Find where the given text appears and provide that cell's center as (x, y) coordinate. 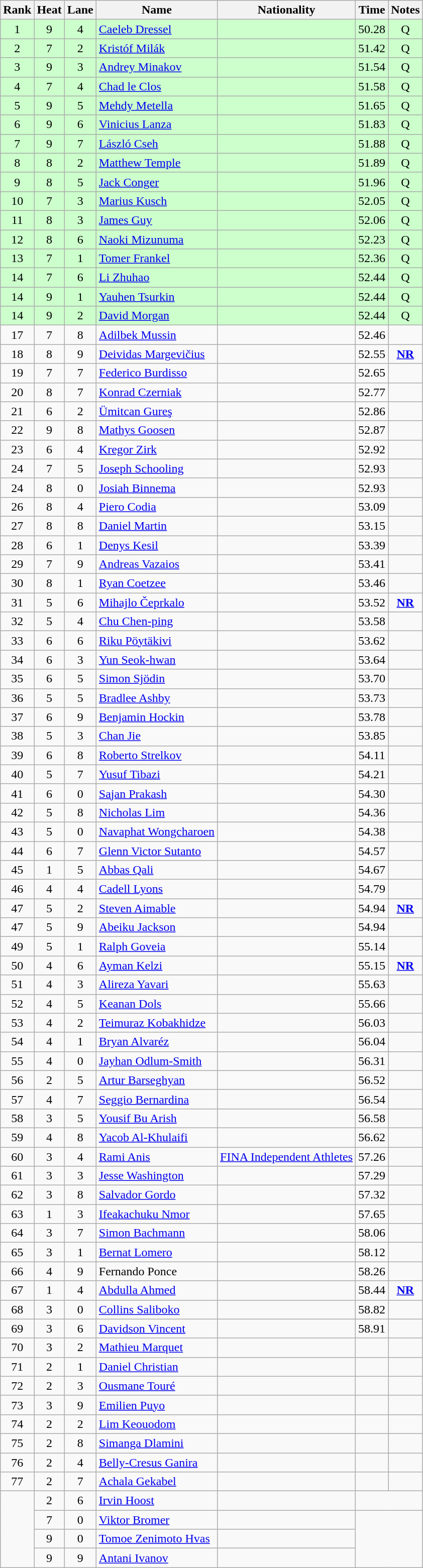
Matthew Temple (157, 163)
Steven Aimable (157, 908)
52.86 (372, 411)
Mihajlo Čeprkalo (157, 602)
34 (17, 660)
49 (17, 946)
33 (17, 641)
Piero Codia (157, 507)
Nationality (286, 10)
Sajan Prakash (157, 793)
Andrey Minakov (157, 67)
Ifeakachuku Nmor (157, 1214)
53.39 (372, 545)
58 (17, 1118)
11 (17, 220)
Lane (80, 10)
Antani Ivanov (157, 1558)
Simon Sjödin (157, 679)
21 (17, 411)
Bryan Alvaréz (157, 1042)
52.92 (372, 449)
41 (17, 793)
Kristóf Milák (157, 48)
Tomoe Zenimoto Hvas (157, 1539)
28 (17, 545)
51.65 (372, 105)
Abeiku Jackson (157, 927)
60 (17, 1156)
Riku Pöytäkivi (157, 641)
Achala Gekabel (157, 1482)
Chad le Clos (157, 86)
17 (17, 335)
Yusuf Tibazi (157, 774)
10 (17, 201)
Yousif Bu Arish (157, 1118)
Mehdy Metella (157, 105)
30 (17, 583)
65 (17, 1252)
51.42 (372, 48)
Daniel Christian (157, 1367)
56.52 (372, 1080)
Alireza Yavari (157, 985)
Roberto Strelkov (157, 755)
56.62 (372, 1137)
58.91 (372, 1329)
Irvin Hoost (157, 1501)
53.58 (372, 622)
55.63 (372, 985)
55.15 (372, 966)
27 (17, 526)
29 (17, 564)
Denys Kesil (157, 545)
53.70 (372, 679)
FINA Independent Athletes (286, 1156)
77 (17, 1482)
Yauhen Tsurkin (157, 297)
53.64 (372, 660)
56.58 (372, 1118)
Ümitcan Gureş (157, 411)
56.54 (372, 1099)
Jayhan Odlum-Smith (157, 1061)
56.04 (372, 1042)
55 (17, 1061)
Ayman Kelzi (157, 966)
53.73 (372, 698)
53.46 (372, 583)
52.06 (372, 220)
Teimuraz Kobakhidze (157, 1023)
66 (17, 1271)
Lim Keouodom (157, 1424)
56.31 (372, 1061)
51.96 (372, 182)
57.26 (372, 1156)
Deividas Margevičius (157, 354)
Emilien Puyo (157, 1405)
54.30 (372, 793)
42 (17, 812)
Simanga Dlamini (157, 1443)
53.85 (372, 736)
52.46 (372, 335)
Simon Bachmann (157, 1233)
Li Zhuhao (157, 278)
72 (17, 1386)
64 (17, 1233)
Vinicius Lanza (157, 125)
75 (17, 1443)
54.79 (372, 889)
Salvador Gordo (157, 1195)
Benjamin Hockin (157, 717)
31 (17, 602)
59 (17, 1137)
54.11 (372, 755)
Caeleb Dressel (157, 29)
19 (17, 373)
Artur Barseghyan (157, 1080)
51.89 (372, 163)
Andreas Vazaios (157, 564)
54 (17, 1042)
20 (17, 392)
58.44 (372, 1290)
68 (17, 1309)
44 (17, 851)
Rank (17, 10)
73 (17, 1405)
54.67 (372, 870)
Ousmane Touré (157, 1386)
Mathys Goosen (157, 430)
Abbas Qali (157, 870)
22 (17, 430)
67 (17, 1290)
Naoki Mizunuma (157, 239)
Davidson Vincent (157, 1329)
38 (17, 736)
Bernat Lomero (157, 1252)
40 (17, 774)
52.65 (372, 373)
35 (17, 679)
62 (17, 1195)
56.03 (372, 1023)
52.87 (372, 430)
Joseph Schooling (157, 468)
57.65 (372, 1214)
Nicholas Lim (157, 812)
53.09 (372, 507)
Konrad Czerniak (157, 392)
Fernando Ponce (157, 1271)
Jack Conger (157, 182)
Chan Jie (157, 736)
51 (17, 985)
Notes (405, 10)
37 (17, 717)
74 (17, 1424)
58.82 (372, 1309)
51.88 (372, 144)
Ralph Goveia (157, 946)
Abdulla Ahmed (157, 1290)
52.05 (372, 201)
Tomer Frankel (157, 259)
Cadell Lyons (157, 889)
Yun Seok-hwan (157, 660)
52.77 (372, 392)
Yacob Al-Khulaifi (157, 1137)
53.62 (372, 641)
57.29 (372, 1176)
46 (17, 889)
Bradlee Ashby (157, 698)
76 (17, 1463)
57 (17, 1099)
52 (17, 1004)
51.54 (372, 67)
Ryan Coetzee (157, 583)
53.41 (372, 564)
57.32 (372, 1195)
51.83 (372, 125)
Jesse Washington (157, 1176)
58.12 (372, 1252)
Rami Anis (157, 1156)
Keanan Dols (157, 1004)
53 (17, 1023)
Belly-Cresus Ganira (157, 1463)
55.66 (372, 1004)
James Guy (157, 220)
Marius Kusch (157, 201)
50 (17, 966)
26 (17, 507)
61 (17, 1176)
Daniel Martin (157, 526)
39 (17, 755)
54.36 (372, 812)
53.78 (372, 717)
David Morgan (157, 316)
18 (17, 354)
53.15 (372, 526)
54.21 (372, 774)
Name (157, 10)
23 (17, 449)
13 (17, 259)
Kregor Zirk (157, 449)
52.55 (372, 354)
Josiah Binnema (157, 488)
Glenn Victor Sutanto (157, 851)
Time (372, 10)
Navaphat Wongcharoen (157, 831)
45 (17, 870)
54.57 (372, 851)
Federico Burdisso (157, 373)
36 (17, 698)
63 (17, 1214)
43 (17, 831)
László Cseh (157, 144)
Seggio Bernardina (157, 1099)
51.58 (372, 86)
Viktor Bromer (157, 1520)
Heat (49, 10)
50.28 (372, 29)
52.23 (372, 239)
53.52 (372, 602)
Mathieu Marquet (157, 1348)
70 (17, 1348)
69 (17, 1329)
54.38 (372, 831)
71 (17, 1367)
58.26 (372, 1271)
Collins Saliboko (157, 1309)
Chu Chen-ping (157, 622)
58.06 (372, 1233)
52.36 (372, 259)
12 (17, 239)
55.14 (372, 946)
Adilbek Mussin (157, 335)
32 (17, 622)
56 (17, 1080)
